Output the (X, Y) coordinate of the center of the cell containing the given text.  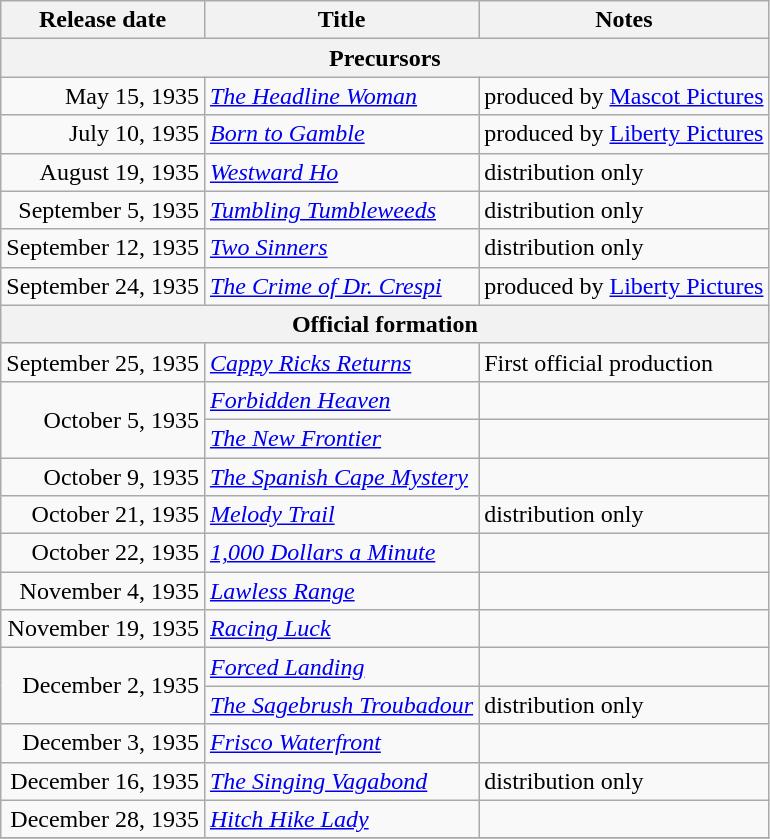
The Crime of Dr. Crespi (341, 286)
Cappy Ricks Returns (341, 362)
December 2, 1935 (103, 686)
produced by Mascot Pictures (624, 96)
1,000 Dollars a Minute (341, 553)
Official formation (385, 324)
September 25, 1935 (103, 362)
The New Frontier (341, 438)
November 4, 1935 (103, 591)
September 5, 1935 (103, 210)
Tumbling Tumbleweeds (341, 210)
May 15, 1935 (103, 96)
July 10, 1935 (103, 134)
October 22, 1935 (103, 553)
December 16, 1935 (103, 781)
Westward Ho (341, 172)
August 19, 1935 (103, 172)
Melody Trail (341, 515)
Release date (103, 20)
Born to Gamble (341, 134)
Two Sinners (341, 248)
October 21, 1935 (103, 515)
Frisco Waterfront (341, 743)
September 12, 1935 (103, 248)
The Sagebrush Troubadour (341, 705)
Forced Landing (341, 667)
Forbidden Heaven (341, 400)
September 24, 1935 (103, 286)
Notes (624, 20)
Racing Luck (341, 629)
December 28, 1935 (103, 819)
November 19, 1935 (103, 629)
The Spanish Cape Mystery (341, 477)
Lawless Range (341, 591)
Precursors (385, 58)
Title (341, 20)
October 5, 1935 (103, 419)
First official production (624, 362)
October 9, 1935 (103, 477)
The Singing Vagabond (341, 781)
December 3, 1935 (103, 743)
Hitch Hike Lady (341, 819)
The Headline Woman (341, 96)
